Determine the (X, Y) coordinate at the center of the cell enclosing the given text.  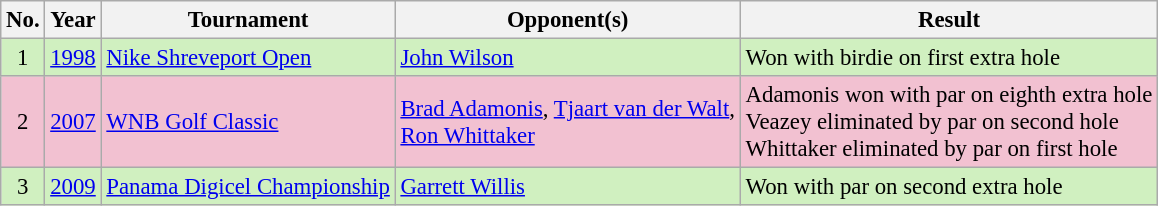
WNB Golf Classic (248, 122)
Panama Digicel Championship (248, 187)
Won with birdie on first extra hole (948, 58)
Result (948, 20)
Year (73, 20)
Adamonis won with par on eighth extra holeVeazey eliminated by par on second holeWhittaker eliminated by par on first hole (948, 122)
3 (23, 187)
1 (23, 58)
Nike Shreveport Open (248, 58)
John Wilson (568, 58)
Garrett Willis (568, 187)
1998 (73, 58)
No. (23, 20)
2 (23, 122)
Won with par on second extra hole (948, 187)
Opponent(s) (568, 20)
2009 (73, 187)
Brad Adamonis, Tjaart van der Walt, Ron Whittaker (568, 122)
2007 (73, 122)
Tournament (248, 20)
